Return the (X, Y) coordinate for the center point of the cell that contains the specified text.  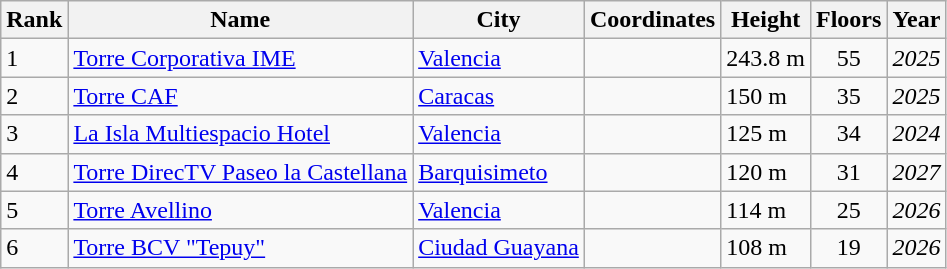
34 (848, 134)
108 m (766, 248)
3 (34, 134)
4 (34, 172)
Rank (34, 20)
120 m (766, 172)
35 (848, 96)
150 m (766, 96)
6 (34, 248)
243.8 m (766, 58)
2 (34, 96)
Barquisimeto (499, 172)
Floors (848, 20)
Torre DirecTV Paseo la Castellana (240, 172)
Torre BCV "Tepuy" (240, 248)
Torre CAF (240, 96)
114 m (766, 210)
1 (34, 58)
Name (240, 20)
Torre Corporativa IME (240, 58)
55 (848, 58)
5 (34, 210)
Coordinates (652, 20)
31 (848, 172)
La Isla Multiespacio Hotel (240, 134)
19 (848, 248)
Caracas (499, 96)
Ciudad Guayana (499, 248)
City (499, 20)
125 m (766, 134)
Height (766, 20)
2027 (916, 172)
25 (848, 210)
2024 (916, 134)
Torre Avellino (240, 210)
Year (916, 20)
